Output the (x, y) coordinate of the center of the cell containing the given text.  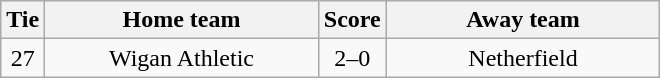
Tie (23, 20)
Home team (182, 20)
Away team (523, 20)
Wigan Athletic (182, 58)
Score (352, 20)
Netherfield (523, 58)
2–0 (352, 58)
27 (23, 58)
